Pinpoint the cell where the given text exists, returning its (x, y) midpoint coordinate. 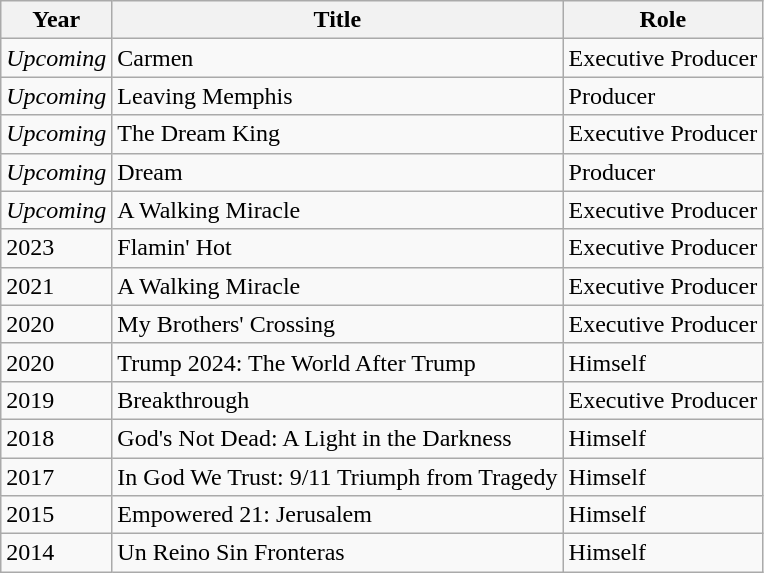
Trump 2024: The World After Trump (338, 362)
Carmen (338, 58)
Flamin' Hot (338, 248)
Leaving Memphis (338, 96)
2018 (56, 438)
My Brothers' Crossing (338, 324)
2017 (56, 477)
Breakthrough (338, 400)
2019 (56, 400)
Title (338, 20)
Year (56, 20)
2021 (56, 286)
The Dream King (338, 134)
2015 (56, 515)
Un Reino Sin Fronteras (338, 553)
God's Not Dead: A Light in the Darkness (338, 438)
Empowered 21: Jerusalem (338, 515)
2014 (56, 553)
Role (663, 20)
In God We Trust: 9/11 Triumph from Tragedy (338, 477)
2023 (56, 248)
Dream (338, 172)
